Detect which cell encompasses the target text, then output its [X, Y] center coordinate. 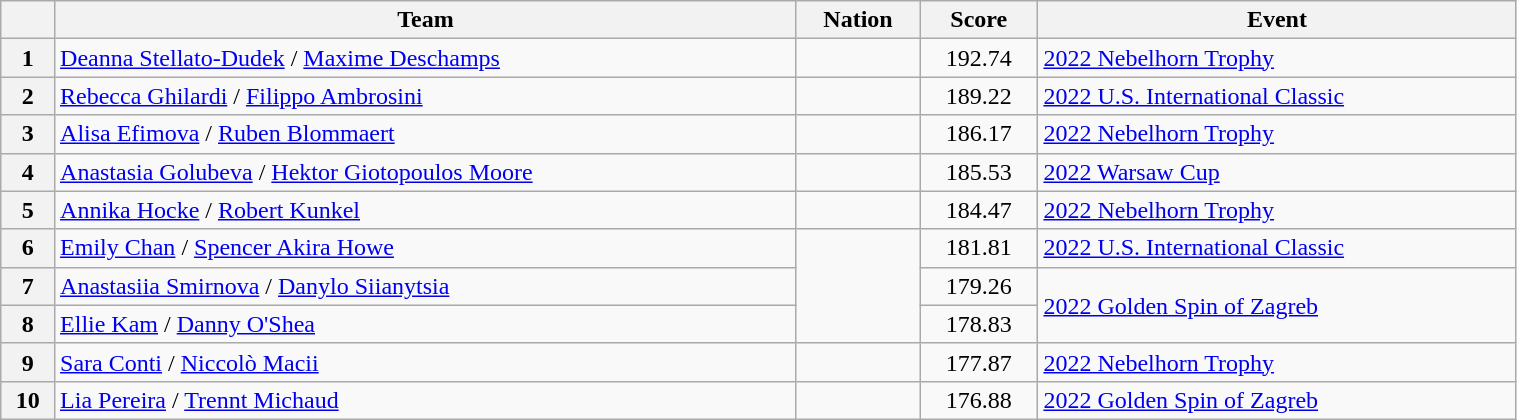
Deanna Stellato-Dudek / Maxime Deschamps [426, 58]
Anastasia Golubeva / Hektor Giotopoulos Moore [426, 172]
Team [426, 20]
Sara Conti / Niccolò Macii [426, 362]
5 [28, 210]
Rebecca Ghilardi / Filippo Ambrosini [426, 96]
Score [979, 20]
179.26 [979, 286]
Ellie Kam / Danny O'Shea [426, 324]
Lia Pereira / Trennt Michaud [426, 400]
Anastasiia Smirnova / Danylo Siianytsia [426, 286]
2 [28, 96]
189.22 [979, 96]
186.17 [979, 134]
185.53 [979, 172]
8 [28, 324]
178.83 [979, 324]
9 [28, 362]
6 [28, 248]
3 [28, 134]
1 [28, 58]
Emily Chan / Spencer Akira Howe [426, 248]
184.47 [979, 210]
2022 Warsaw Cup [1277, 172]
192.74 [979, 58]
181.81 [979, 248]
177.87 [979, 362]
10 [28, 400]
Alisa Efimova / Ruben Blommaert [426, 134]
Nation [858, 20]
176.88 [979, 400]
Annika Hocke / Robert Kunkel [426, 210]
Event [1277, 20]
7 [28, 286]
4 [28, 172]
